Provide the (X, Y) coordinate of the cell's center where the given text is located.  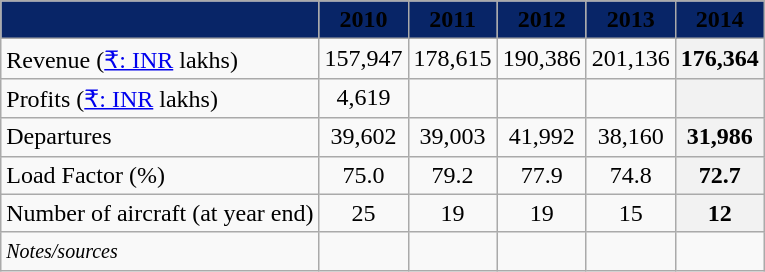
2011 (452, 20)
39,602 (364, 137)
4,619 (364, 98)
Load Factor (%) (160, 175)
25 (364, 213)
75.0 (364, 175)
176,364 (720, 59)
31,986 (720, 137)
15 (630, 213)
72.7 (720, 175)
39,003 (452, 137)
79.2 (452, 175)
157,947 (364, 59)
41,992 (542, 137)
Revenue (₹: INR lakhs) (160, 59)
178,615 (452, 59)
Notes/sources (160, 251)
2012 (542, 20)
Number of aircraft (at year end) (160, 213)
Departures (160, 137)
12 (720, 213)
2014 (720, 20)
2010 (364, 20)
74.8 (630, 175)
Profits (₹: INR lakhs) (160, 98)
38,160 (630, 137)
201,136 (630, 59)
190,386 (542, 59)
2013 (630, 20)
77.9 (542, 175)
